Pinpoint the cell where the given text exists, returning its [x, y] midpoint coordinate. 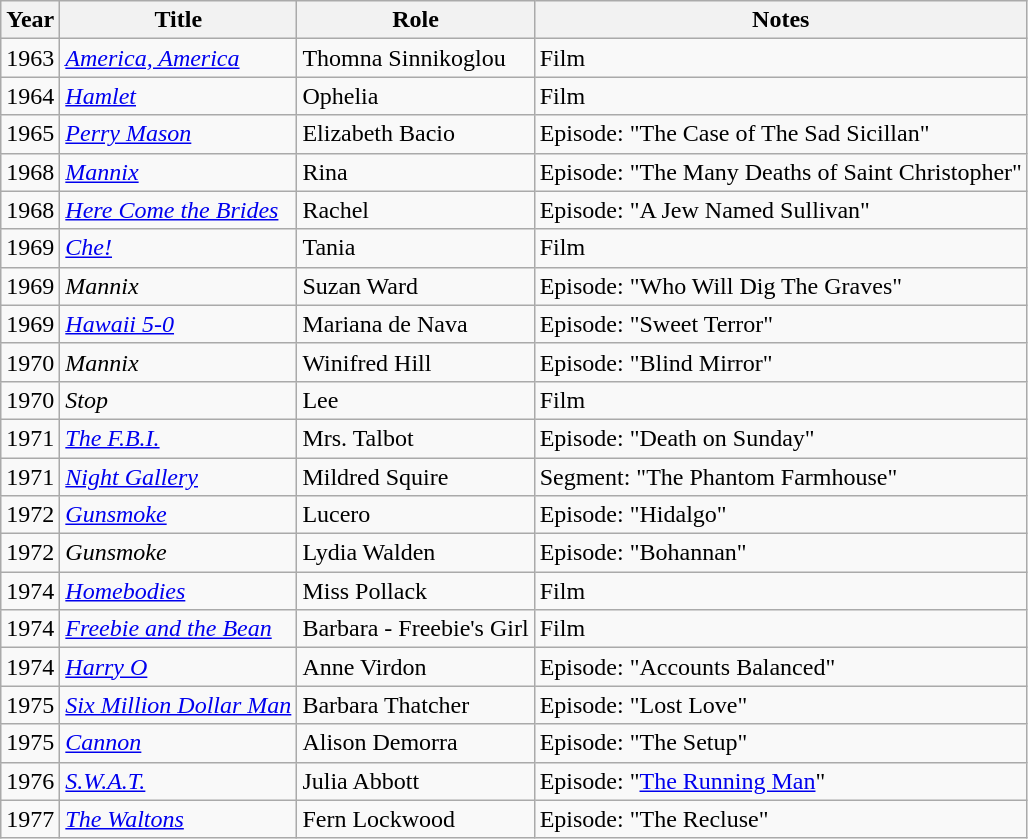
1965 [30, 134]
Winifred Hill [416, 362]
Anne Virdon [416, 667]
Segment: "The Phantom Farmhouse" [780, 477]
Lucero [416, 515]
Suzan Ward [416, 286]
Mildred Squire [416, 477]
Six Million Dollar Man [178, 705]
Episode: "The Case of The Sad Sicillan" [780, 134]
Fern Lockwood [416, 819]
1977 [30, 819]
Barbara - Freebie's Girl [416, 629]
Elizabeth Bacio [416, 134]
Ophelia [416, 96]
Episode: "The Running Man" [780, 781]
Lydia Walden [416, 553]
Episode: "A Jew Named Sullivan" [780, 210]
Barbara Thatcher [416, 705]
America, America [178, 58]
Episode: "Lost Love" [780, 705]
Harry O [178, 667]
Episode: "Who Will Dig The Graves" [780, 286]
Night Gallery [178, 477]
Episode: "Blind Mirror" [780, 362]
Rina [416, 172]
Rachel [416, 210]
Homebodies [178, 591]
The F.B.I. [178, 438]
Role [416, 20]
Mariana de Nava [416, 324]
1963 [30, 58]
Thomna Sinnikoglou [416, 58]
Episode: "Sweet Terror" [780, 324]
Che! [178, 248]
Mrs. Talbot [416, 438]
Episode: "Hidalgo" [780, 515]
The Waltons [178, 819]
Episode: "Death on Sunday" [780, 438]
Hamlet [178, 96]
Freebie and the Bean [178, 629]
Julia Abbott [416, 781]
Episode: "Bohannan" [780, 553]
Title [178, 20]
1964 [30, 96]
Miss Pollack [416, 591]
1976 [30, 781]
Cannon [178, 743]
Here Come the Brides [178, 210]
Year [30, 20]
Episode: "Accounts Balanced" [780, 667]
Episode: "The Recluse" [780, 819]
Hawaii 5-0 [178, 324]
S.W.A.T. [178, 781]
Notes [780, 20]
Episode: "The Setup" [780, 743]
Lee [416, 400]
Perry Mason [178, 134]
Tania [416, 248]
Episode: "The Many Deaths of Saint Christopher" [780, 172]
Alison Demorra [416, 743]
Stop [178, 400]
